Determine the [X, Y] coordinate at the center of the cell enclosing the given text.  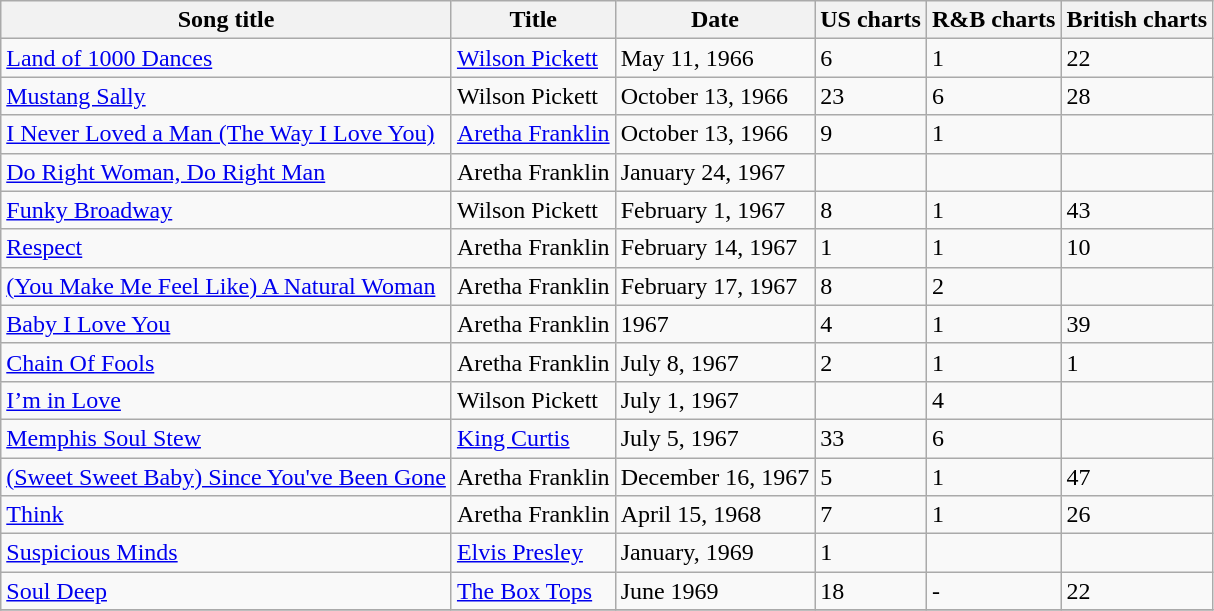
1967 [715, 324]
Memphis Soul Stew [226, 438]
Date [715, 20]
Title [533, 20]
9 [871, 134]
Chain Of Fools [226, 362]
May 11, 1966 [715, 58]
January 24, 1967 [715, 172]
Baby I Love You [226, 324]
January, 1969 [715, 553]
7 [871, 515]
26 [1137, 515]
47 [1137, 477]
December 16, 1967 [715, 477]
Respect [226, 248]
February 17, 1967 [715, 286]
Think [226, 515]
Land of 1000 Dances [226, 58]
February 1, 1967 [715, 210]
Soul Deep [226, 591]
23 [871, 96]
July 8, 1967 [715, 362]
(You Make Me Feel Like) A Natural Woman [226, 286]
Funky Broadway [226, 210]
US charts [871, 20]
Song title [226, 20]
28 [1137, 96]
June 1969 [715, 591]
April 15, 1968 [715, 515]
Mustang Sally [226, 96]
43 [1137, 210]
(Sweet Sweet Baby) Since You've Been Gone [226, 477]
July 5, 1967 [715, 438]
Elvis Presley [533, 553]
R&B charts [993, 20]
5 [871, 477]
King Curtis [533, 438]
10 [1137, 248]
33 [871, 438]
I Never Loved a Man (The Way I Love You) [226, 134]
February 14, 1967 [715, 248]
I’m in Love [226, 400]
British charts [1137, 20]
July 1, 1967 [715, 400]
39 [1137, 324]
18 [871, 591]
- [993, 591]
Suspicious Minds [226, 553]
Do Right Woman, Do Right Man [226, 172]
The Box Tops [533, 591]
